Determine the (x, y) coordinate at the center of the cell enclosing the given text.  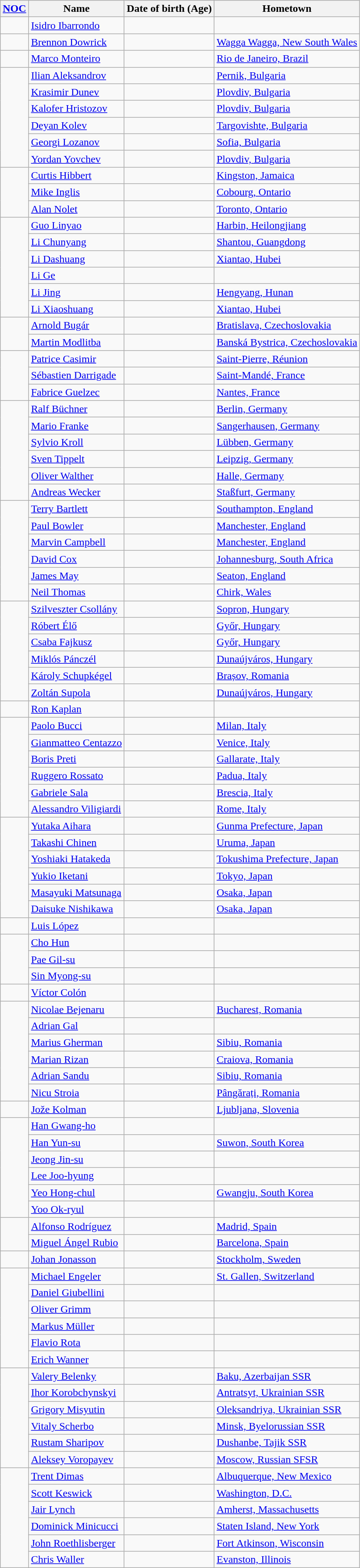
Pae Gil-su (76, 959)
Li Ge (76, 276)
Kingston, Jamaica (287, 175)
James May (76, 576)
Arnold Bugár (76, 326)
Berlin, Germany (287, 409)
Nicolae Bejenaru (76, 1009)
Lee Joo-hyung (76, 1176)
Toronto, Ontario (287, 209)
Hometown (287, 9)
Saint-Mandé, France (287, 375)
Banská Bystrica, Czechoslovakia (287, 342)
Brașov, Romania (287, 676)
Wagga Wagga, New South Wales (287, 42)
Curtis Hibbert (76, 175)
Han Gwang-ho (76, 1126)
Gallarate, Italy (287, 759)
Baku, Azerbaijan SSR (287, 1376)
Targovishte, Bulgaria (287, 125)
Stockholm, Sweden (287, 1259)
Staßfurt, Germany (287, 492)
Brescia, Italy (287, 793)
Albuquerque, New Mexico (287, 1476)
Deyan Kolev (76, 125)
Jair Lynch (76, 1509)
Daisuke Nishikawa (76, 909)
Gianmatteo Centazzo (76, 743)
Chris Waller (76, 1560)
Jeong Jin-su (76, 1159)
Sin Myong-su (76, 976)
Madrid, Spain (287, 1226)
Pernik, Bulgaria (287, 75)
Antratsyt, Ukrainian SSR (287, 1393)
Alfonso Rodríguez (76, 1226)
Trent Dimas (76, 1476)
Miguel Ángel Rubio (76, 1242)
Takashi Chinen (76, 842)
Marco Monteiro (76, 59)
Jože Kolman (76, 1109)
Sangerhausen, Germany (287, 425)
Csaba Fajkusz (76, 642)
Scott Keswick (76, 1493)
NOC (14, 9)
Marian Rizan (76, 1059)
Brennon Dowrick (76, 42)
Pângărați, Romania (287, 1093)
Grigory Misyutin (76, 1409)
Yordan Yovchev (76, 159)
Bucharest, Romania (287, 1009)
Patrice Casimir (76, 359)
Fabrice Guelzec (76, 392)
Neil Thomas (76, 592)
Sven Tippelt (76, 459)
Alessandro Viligiardi (76, 809)
Venice, Italy (287, 743)
Kalofer Hristozov (76, 109)
Markus Müller (76, 1326)
Paolo Bucci (76, 726)
Seaton, England (287, 576)
Johan Jonasson (76, 1259)
Uruma, Japan (287, 842)
Ljubljana, Slovenia (287, 1109)
Dominick Minicucci (76, 1526)
St. Gallen, Switzerland (287, 1276)
John Roethlisberger (76, 1543)
Li Dashuang (76, 259)
Boris Preti (76, 759)
Oliver Grimm (76, 1310)
Rome, Italy (287, 809)
Ron Kaplan (76, 709)
Yukio Iketani (76, 876)
Víctor Colón (76, 992)
Dushanbe, Tajik SSR (287, 1443)
Rustam Sharipov (76, 1443)
Suwon, South Korea (287, 1143)
Barcelona, Spain (287, 1242)
Nicu Stroia (76, 1093)
Evanston, Illinois (287, 1560)
Marius Gherman (76, 1043)
Washington, D.C. (287, 1493)
Lübben, Germany (287, 442)
Guo Linyao (76, 226)
Károly Schupkégel (76, 676)
Szilveszter Csollány (76, 609)
Halle, Germany (287, 475)
Ralf Büchner (76, 409)
Ilian Aleksandrov (76, 75)
Martin Modlitba (76, 342)
Milan, Italy (287, 726)
Róbert Élő (76, 626)
David Cox (76, 559)
Miklós Pánczél (76, 659)
Date of birth (Age) (169, 9)
Chirk, Wales (287, 592)
Craiova, Romania (287, 1059)
Masayuki Matsunaga (76, 892)
Leipzig, Germany (287, 459)
Gabriele Sala (76, 793)
Paul Bowler (76, 526)
Han Yun-su (76, 1143)
Erich Wanner (76, 1359)
Sylvio Kroll (76, 442)
Staten Island, New York (287, 1526)
Yutaka Aihara (76, 826)
Daniel Giubellini (76, 1293)
Krasimir Dunev (76, 92)
Marvin Campbell (76, 542)
Zoltán Supola (76, 692)
Southampton, England (287, 509)
Amherst, Massachusetts (287, 1509)
Li Chunyang (76, 242)
Tokyo, Japan (287, 876)
Vitaly Scherbo (76, 1426)
Sébastien Darrigade (76, 375)
Li Xiaoshuang (76, 309)
Fort Atkinson, Wisconsin (287, 1543)
Padua, Italy (287, 776)
Valery Belenky (76, 1376)
Gunma Prefecture, Japan (287, 826)
Aleksey Voropayev (76, 1459)
Sopron, Hungary (287, 609)
Oliver Walther (76, 475)
Luis López (76, 926)
Sofia, Bulgaria (287, 142)
Shantou, Guangdong (287, 242)
Adrian Gal (76, 1026)
Bratislava, Czechoslovakia (287, 326)
Andreas Wecker (76, 492)
Saint-Pierre, Réunion (287, 359)
Tokushima Prefecture, Japan (287, 859)
Ihor Korobchynskyi (76, 1393)
Cobourg, Ontario (287, 192)
Yeo Hong-chul (76, 1193)
Moscow, Russian SFSR (287, 1459)
Michael Engeler (76, 1276)
Isidro Ibarrondo (76, 25)
Terry Bartlett (76, 509)
Alan Nolet (76, 209)
Minsk, Byelorussian SSR (287, 1426)
Mike Inglis (76, 192)
Cho Hun (76, 942)
Rio de Janeiro, Brazil (287, 59)
Harbin, Heilongjiang (287, 226)
Li Jing (76, 292)
Johannesburg, South Africa (287, 559)
Flavio Rota (76, 1343)
Mario Franke (76, 425)
Yoshiaki Hatakeda (76, 859)
Gwangju, South Korea (287, 1193)
Hengyang, Hunan (287, 292)
Ruggero Rossato (76, 776)
Georgi Lozanov (76, 142)
Oleksandriya, Ukrainian SSR (287, 1409)
Name (76, 9)
Adrian Sandu (76, 1076)
Yoo Ok-ryul (76, 1209)
Nantes, France (287, 392)
